Return (x, y) of the center of cell containing provided text 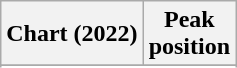
Peakposition (189, 34)
Chart (2022) (72, 34)
